Extract the (x, y) coordinate from the center of the cell holding the provided text.  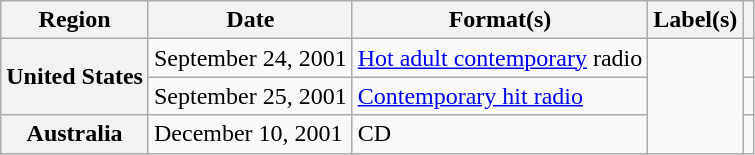
Format(s) (500, 20)
Contemporary hit radio (500, 96)
September 24, 2001 (250, 58)
December 10, 2001 (250, 134)
Hot adult contemporary radio (500, 58)
CD (500, 134)
Date (250, 20)
Australia (75, 134)
September 25, 2001 (250, 96)
Region (75, 20)
United States (75, 77)
Label(s) (696, 20)
